Output the (X, Y) coordinate of the center of the cell containing the given text.  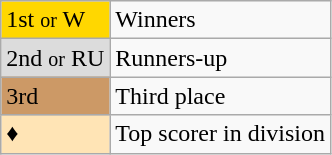
1st or W (56, 20)
♦ (56, 134)
Winners (220, 20)
3rd (56, 96)
Runners-up (220, 58)
Top scorer in division (220, 134)
2nd or RU (56, 58)
Third place (220, 96)
